Return the (x, y) coordinate for the center point of the cell that contains the specified text.  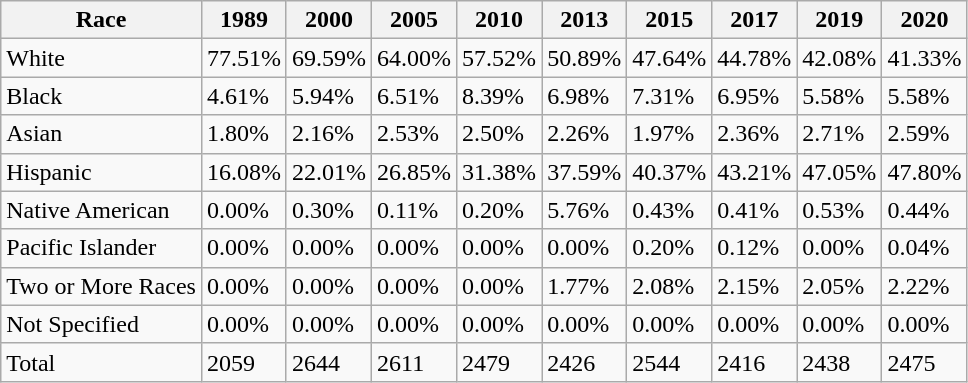
2.50% (500, 134)
37.59% (584, 172)
Total (102, 362)
Native American (102, 210)
2019 (840, 20)
0.41% (754, 210)
69.59% (328, 58)
2059 (244, 362)
64.00% (414, 58)
47.80% (924, 172)
2015 (670, 20)
41.33% (924, 58)
2644 (328, 362)
1.97% (670, 134)
2.59% (924, 134)
5.94% (328, 96)
2479 (500, 362)
0.44% (924, 210)
2.05% (840, 286)
57.52% (500, 58)
2005 (414, 20)
47.64% (670, 58)
2.53% (414, 134)
Pacific Islander (102, 248)
2438 (840, 362)
2.36% (754, 134)
6.98% (584, 96)
2.22% (924, 286)
2.08% (670, 286)
6.95% (754, 96)
1989 (244, 20)
0.11% (414, 210)
2000 (328, 20)
0.43% (670, 210)
2611 (414, 362)
2475 (924, 362)
5.76% (584, 210)
4.61% (244, 96)
2017 (754, 20)
22.01% (328, 172)
31.38% (500, 172)
0.30% (328, 210)
2020 (924, 20)
Race (102, 20)
2426 (584, 362)
2.26% (584, 134)
40.37% (670, 172)
Black (102, 96)
7.31% (670, 96)
2.15% (754, 286)
26.85% (414, 172)
1.77% (584, 286)
Asian (102, 134)
77.51% (244, 58)
White (102, 58)
8.39% (500, 96)
0.12% (754, 248)
2010 (500, 20)
2416 (754, 362)
2.71% (840, 134)
42.08% (840, 58)
1.80% (244, 134)
6.51% (414, 96)
2013 (584, 20)
50.89% (584, 58)
47.05% (840, 172)
43.21% (754, 172)
Hispanic (102, 172)
2544 (670, 362)
2.16% (328, 134)
0.04% (924, 248)
Two or More Races (102, 286)
16.08% (244, 172)
0.53% (840, 210)
44.78% (754, 58)
Not Specified (102, 324)
